Find where the given text appears and provide that cell's center as (X, Y) coordinate. 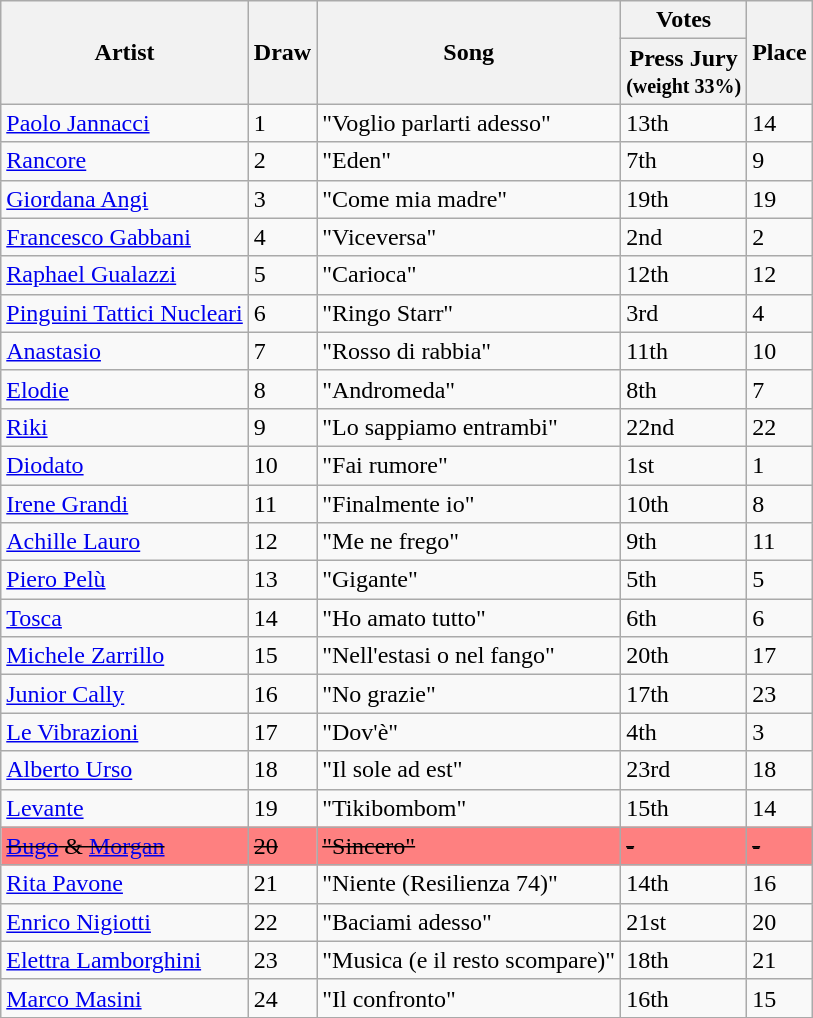
21st (684, 922)
16th (684, 998)
Enrico Nigiotti (125, 922)
5th (684, 580)
"Viceversa" (469, 237)
Paolo Jannacci (125, 123)
"Come mia madre" (469, 199)
"Tikibombom" (469, 808)
Votes (684, 20)
"Il sole ad est" (469, 770)
17th (684, 694)
Press Jury(weight 33%) (684, 72)
"Eden" (469, 161)
"Gigante" (469, 580)
Elodie (125, 389)
Levante (125, 808)
"Carioca" (469, 275)
Pinguini Tattici Nucleari (125, 313)
24 (282, 998)
22nd (684, 427)
Tosca (125, 618)
Draw (282, 52)
Bugo & Morgan (125, 846)
Francesco Gabbani (125, 237)
7th (684, 161)
20th (684, 656)
12th (684, 275)
"Me ne frego" (469, 542)
Alberto Urso (125, 770)
"Dov'è" (469, 732)
"Finalmente io" (469, 503)
Artist (125, 52)
Le Vibrazioni (125, 732)
Giordana Angi (125, 199)
13th (684, 123)
Michele Zarrillo (125, 656)
"Nell'estasi o nel fango" (469, 656)
6th (684, 618)
3rd (684, 313)
Raphael Gualazzi (125, 275)
18th (684, 960)
19th (684, 199)
"No grazie" (469, 694)
Anastasio (125, 351)
13 (282, 580)
4th (684, 732)
11th (684, 351)
15th (684, 808)
9th (684, 542)
Rita Pavone (125, 884)
"Lo sappiamo entrambi" (469, 427)
"Fai rumore" (469, 465)
Achille Lauro (125, 542)
"Ringo Starr" (469, 313)
"Sincero" (469, 846)
Riki (125, 427)
2nd (684, 237)
14th (684, 884)
"Niente (Resilienza 74)" (469, 884)
Rancore (125, 161)
"Il confronto" (469, 998)
Song (469, 52)
Irene Grandi (125, 503)
Marco Masini (125, 998)
"Musica (e il resto scompare)" (469, 960)
10th (684, 503)
1st (684, 465)
"Voglio parlarti adesso" (469, 123)
"Baciami adesso" (469, 922)
Diodato (125, 465)
Elettra Lamborghini (125, 960)
Place (780, 52)
Piero Pelù (125, 580)
"Ho amato tutto" (469, 618)
"Andromeda" (469, 389)
Junior Cally (125, 694)
"Rosso di rabbia" (469, 351)
23rd (684, 770)
8th (684, 389)
